From the cell containing the given text, extract its center point as [X, Y] coordinate. 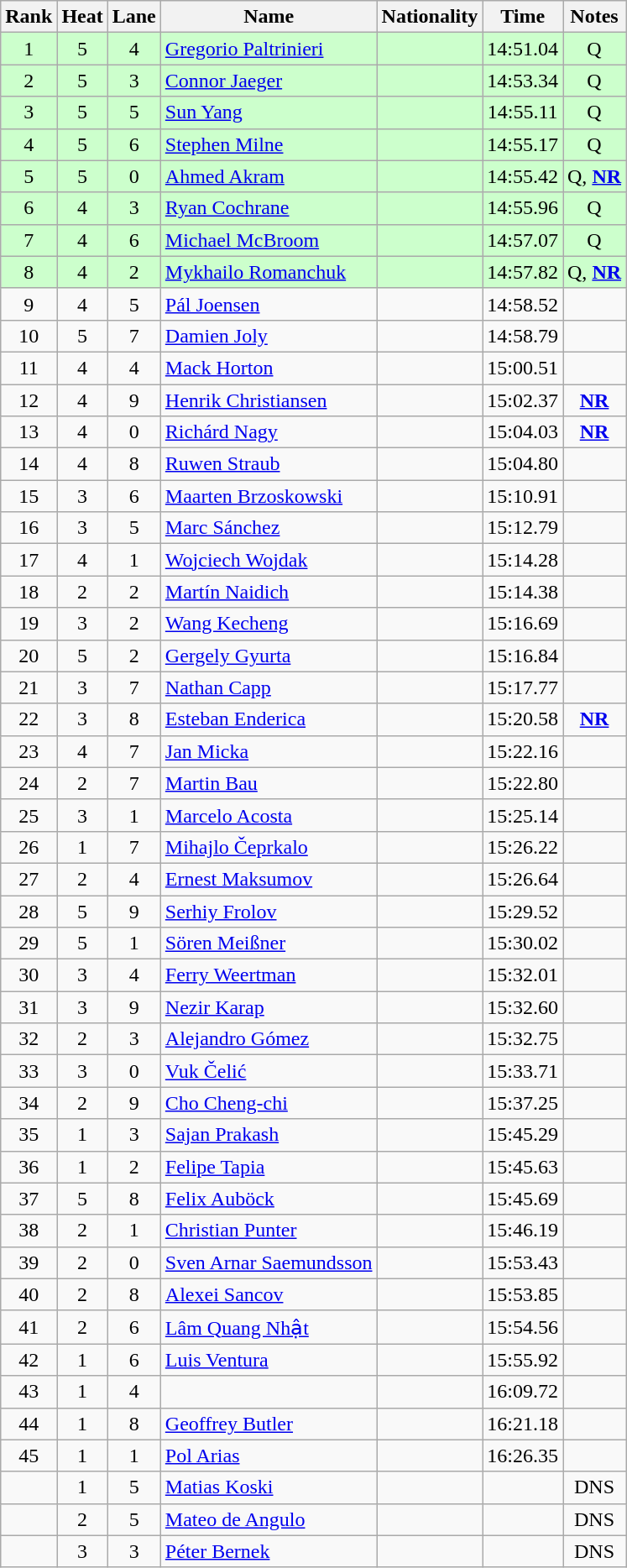
14:55.96 [523, 208]
Gergely Gyurta [269, 656]
Alexei Sancov [269, 1294]
14:58.52 [523, 304]
Gregorio Paltrinieri [269, 49]
37 [29, 1199]
36 [29, 1167]
35 [29, 1135]
15:22.16 [523, 751]
Jan Micka [269, 751]
Time [523, 17]
Lane [134, 17]
33 [29, 1071]
14:55.42 [523, 176]
Mateo de Angulo [269, 1519]
15:37.25 [523, 1103]
Ruwen Straub [269, 464]
15:22.80 [523, 783]
15:53.43 [523, 1262]
15:16.69 [523, 624]
15:54.56 [523, 1327]
15:32.60 [523, 1007]
15:02.37 [523, 400]
Péter Bernek [269, 1551]
20 [29, 656]
14 [29, 464]
18 [29, 592]
Alejandro Gómez [269, 1039]
Mack Horton [269, 368]
Nathan Capp [269, 687]
16 [29, 528]
15:20.58 [523, 719]
38 [29, 1231]
15:26.64 [523, 879]
15:32.01 [523, 975]
15:45.69 [523, 1199]
15:45.63 [523, 1167]
43 [29, 1392]
15:10.91 [523, 496]
27 [29, 879]
Stephen Milne [269, 144]
34 [29, 1103]
Mihajlo Čeprkalo [269, 847]
Ernest Maksumov [269, 879]
25 [29, 815]
Mykhailo Romanchuk [269, 272]
15:00.51 [523, 368]
15:32.75 [523, 1039]
Nezir Karap [269, 1007]
41 [29, 1327]
Christian Punter [269, 1231]
Ahmed Akram [269, 176]
32 [29, 1039]
Marcelo Acosta [269, 815]
Heat [82, 17]
15:17.77 [523, 687]
13 [29, 432]
Pol Arias [269, 1456]
Connor Jaeger [269, 81]
Serhiy Frolov [269, 911]
24 [29, 783]
28 [29, 911]
Martin Bau [269, 783]
15:14.38 [523, 592]
Sajan Prakash [269, 1135]
15:25.14 [523, 815]
Rank [29, 17]
12 [29, 400]
Lâm Quang Nhật [269, 1327]
15:45.29 [523, 1135]
30 [29, 975]
Damien Joly [269, 336]
14:57.07 [523, 240]
15:14.28 [523, 560]
40 [29, 1294]
15:33.71 [523, 1071]
Richárd Nagy [269, 432]
16:21.18 [523, 1424]
45 [29, 1456]
14:51.04 [523, 49]
16:09.72 [523, 1392]
10 [29, 336]
Wang Kecheng [269, 624]
16:26.35 [523, 1456]
15:04.80 [523, 464]
15:26.22 [523, 847]
15:04.03 [523, 432]
Maarten Brzoskowski [269, 496]
Sun Yang [269, 112]
15:30.02 [523, 943]
29 [29, 943]
15:12.79 [523, 528]
14:57.82 [523, 272]
Cho Cheng-chi [269, 1103]
Matias Koski [269, 1487]
39 [29, 1262]
Notes [594, 17]
23 [29, 751]
Vuk Čelić [269, 1071]
14:55.11 [523, 112]
Martín Naidich [269, 592]
Sven Arnar Saemundsson [269, 1262]
15 [29, 496]
Ryan Cochrane [269, 208]
11 [29, 368]
26 [29, 847]
Name [269, 17]
Esteban Enderica [269, 719]
Geoffrey Butler [269, 1424]
15:46.19 [523, 1231]
Pál Joensen [269, 304]
Nationality [430, 17]
42 [29, 1360]
14:58.79 [523, 336]
22 [29, 719]
14:55.17 [523, 144]
Marc Sánchez [269, 528]
Felix Auböck [269, 1199]
21 [29, 687]
Luis Ventura [269, 1360]
Ferry Weertman [269, 975]
Michael McBroom [269, 240]
19 [29, 624]
15:16.84 [523, 656]
Henrik Christiansen [269, 400]
15:29.52 [523, 911]
17 [29, 560]
Sören Meißner [269, 943]
14:53.34 [523, 81]
31 [29, 1007]
Felipe Tapia [269, 1167]
Wojciech Wojdak [269, 560]
44 [29, 1424]
15:53.85 [523, 1294]
15:55.92 [523, 1360]
